Capture the cell that displays the provided text and extract its (X, Y) central coordinate. 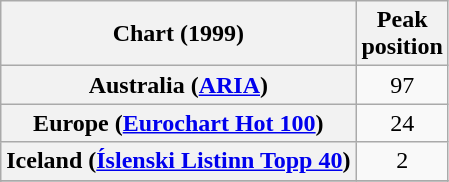
Australia (ARIA) (178, 85)
Europe (Eurochart Hot 100) (178, 123)
Chart (1999) (178, 34)
Peakposition (402, 34)
Iceland (Íslenski Listinn Topp 40) (178, 161)
2 (402, 161)
97 (402, 85)
24 (402, 123)
